Return [X, Y] of the center of cell containing provided text 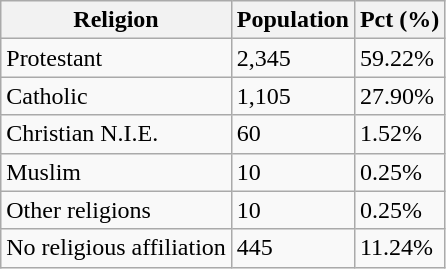
Pct (%) [399, 20]
Population [292, 20]
Muslim [116, 172]
1.52% [399, 134]
Catholic [116, 96]
Religion [116, 20]
Other religions [116, 210]
Protestant [116, 58]
60 [292, 134]
59.22% [399, 58]
445 [292, 248]
27.90% [399, 96]
No religious affiliation [116, 248]
Christian N.I.E. [116, 134]
1,105 [292, 96]
2,345 [292, 58]
11.24% [399, 248]
